Capture the cell that displays the provided text and extract its (X, Y) central coordinate. 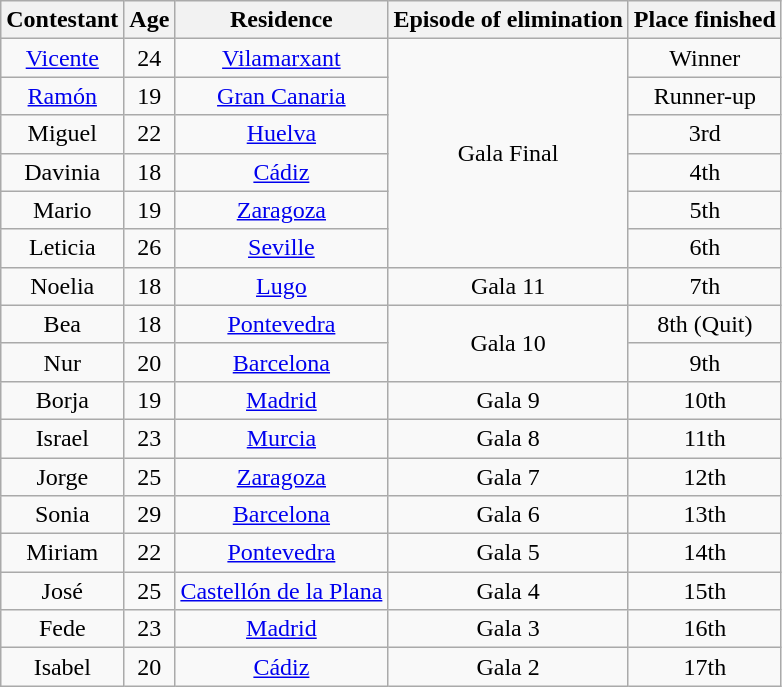
9th (704, 362)
Lugo (282, 286)
26 (150, 248)
Miriam (62, 553)
Gala 6 (508, 515)
17th (704, 667)
24 (150, 58)
Contestant (62, 20)
Ramón (62, 96)
Vicente (62, 58)
Place finished (704, 20)
Jorge (62, 477)
Israel (62, 438)
Murcia (282, 438)
Winner (704, 58)
Residence (282, 20)
Sonia (62, 515)
Gala Final (508, 153)
Miguel (62, 134)
Mario (62, 210)
Gala 5 (508, 553)
4th (704, 172)
15th (704, 591)
7th (704, 286)
Gala 8 (508, 438)
Bea (62, 324)
12th (704, 477)
Runner-up (704, 96)
Nur (62, 362)
11th (704, 438)
Borja (62, 400)
Huelva (282, 134)
José (62, 591)
8th (Quit) (704, 324)
13th (704, 515)
Noelia (62, 286)
6th (704, 248)
Gala 11 (508, 286)
Vilamarxant (282, 58)
29 (150, 515)
5th (704, 210)
Davinia (62, 172)
Gala 2 (508, 667)
Leticia (62, 248)
Seville (282, 248)
Fede (62, 629)
Age (150, 20)
14th (704, 553)
10th (704, 400)
Castellón de la Plana (282, 591)
Episode of elimination (508, 20)
Gala 3 (508, 629)
3rd (704, 134)
Gala 10 (508, 343)
Isabel (62, 667)
Gala 9 (508, 400)
Gala 4 (508, 591)
Gala 7 (508, 477)
16th (704, 629)
Gran Canaria (282, 96)
